Pinpoint the cell where the given text exists, returning its (X, Y) midpoint coordinate. 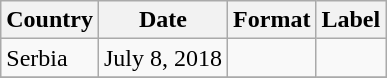
Date (162, 20)
Country (50, 20)
Label (351, 20)
July 8, 2018 (162, 58)
Format (272, 20)
Serbia (50, 58)
